Locate the cell with the specified text and output its [X, Y] center coordinate. 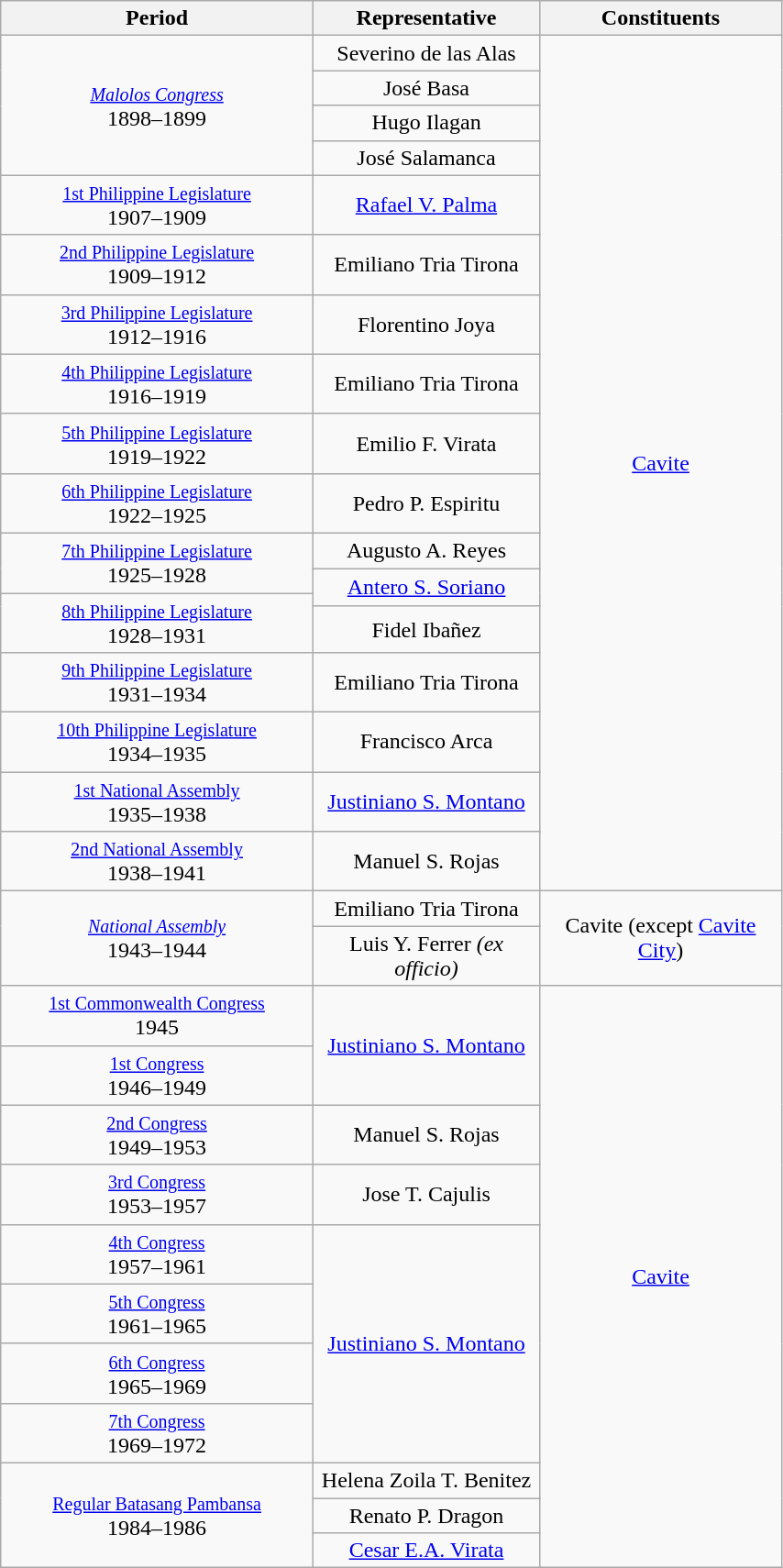
Helena Zoila T. Benitez [425, 1480]
Cesar E.A. Virata [425, 1551]
2nd National Assembly1938–1941 [158, 862]
1st National Assembly1935–1938 [158, 801]
Jose T. Cajulis [425, 1194]
Luis Y. Ferrer (ex officio) [425, 955]
Period [158, 18]
1st Commonwealth Congress1945 [158, 1016]
2nd Philippine Legislature1909–1912 [158, 264]
Francisco Arca [425, 743]
1st Philippine Legislature1907–1909 [158, 205]
10th Philippine Legislature1934–1935 [158, 743]
Renato P. Dragon [425, 1516]
Augusto A. Reyes [425, 550]
Antero S. Soriano [425, 588]
6th Philippine Legislature1922–1925 [158, 502]
6th Congress1965–1969 [158, 1374]
4th Congress1957–1961 [158, 1254]
Malolos Congress1898–1899 [158, 105]
Florentino Joya [425, 325]
2nd Congress1949–1953 [158, 1135]
Constituents [661, 18]
Hugo Ilagan [425, 123]
Pedro P. Espiritu [425, 502]
Cavite (except Cavite City) [661, 939]
Emilio F. Virata [425, 444]
7th Congress1969–1972 [158, 1432]
Severino de las Alas [425, 53]
José Basa [425, 88]
9th Philippine Legislature1931–1934 [158, 682]
5th Congress1961–1965 [158, 1313]
Rafael V. Palma [425, 205]
3rd Congress1953–1957 [158, 1194]
José Salamanca [425, 158]
5th Philippine Legislature1919–1922 [158, 444]
8th Philippine Legislature1928–1931 [158, 622]
4th Philippine Legislature1916–1919 [158, 383]
National Assembly1943–1944 [158, 939]
Representative [425, 18]
Regular Batasang Pambansa1984–1986 [158, 1515]
Fidel Ibañez [425, 629]
1st Congress1946–1949 [158, 1075]
7th Philippine Legislature1925–1928 [158, 563]
3rd Philippine Legislature1912–1916 [158, 325]
